From the cell containing the given text, extract its center point as (x, y) coordinate. 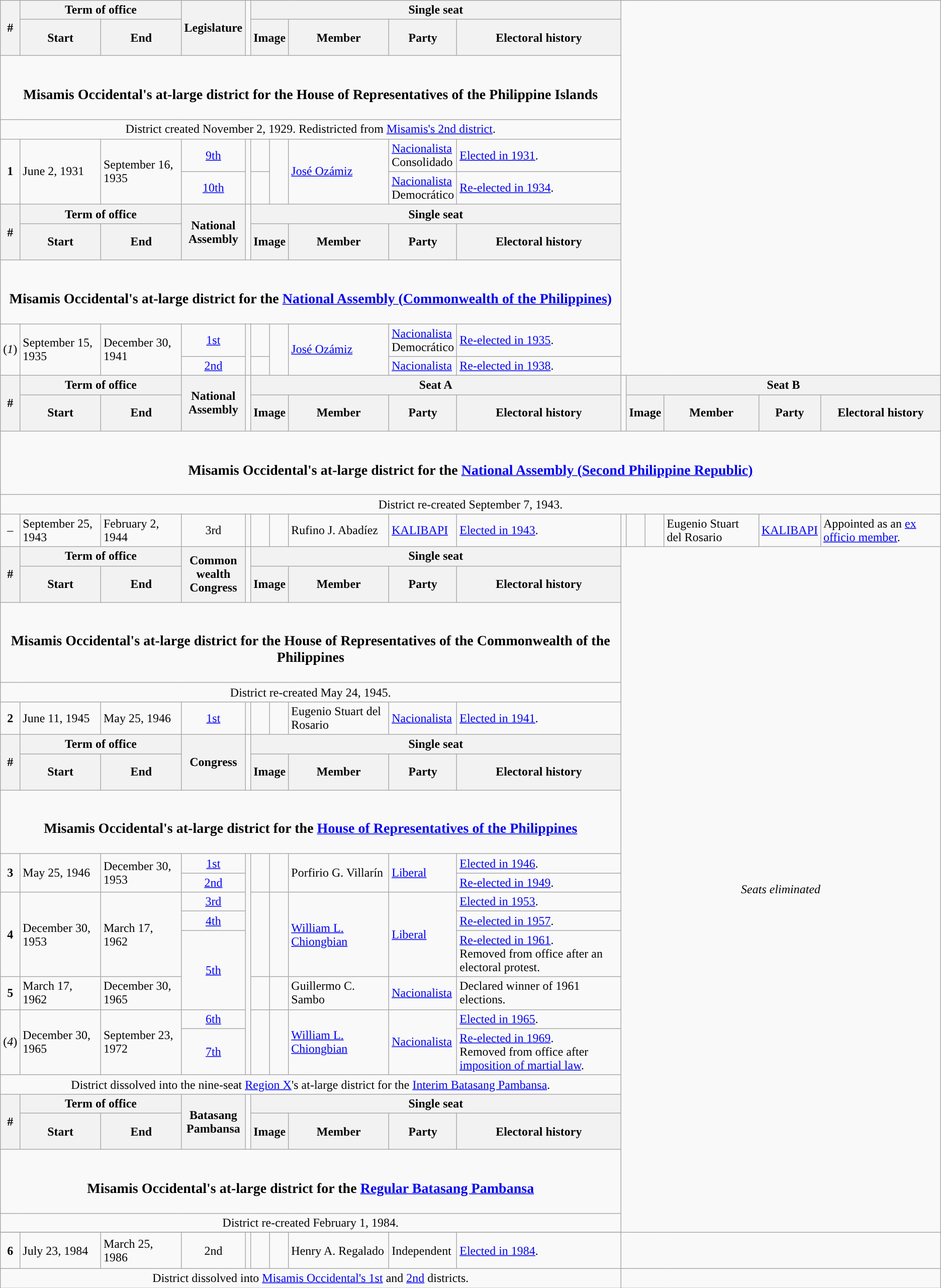
September 15, 1935 (60, 350)
Misamis Occidental's at-large district for the Regular Batasang Pambansa (311, 1181)
September 16, 1935 (141, 171)
Porfirio G. Villarín (339, 873)
9th (213, 155)
6th (213, 1019)
Re-elected in 1961.Removed from office after an electoral protest. (539, 954)
Guillermo C. Sambo (339, 993)
Misamis Occidental's at-large district for the National Assembly (Commonwealth of the Philippines) (311, 292)
NacionalistaConsolidado (423, 155)
July 23, 1984 (60, 1251)
District dissolved into Misamis Occidental's 1st and 2nd districts. (311, 1278)
Misamis Occidental's at-large district for the House of Representatives of the Philippines (311, 822)
District created November 2, 1929. Redistricted from Misamis's 2nd district. (311, 129)
(1) (10, 350)
Seat A (436, 385)
Independent (423, 1251)
4 (10, 934)
Re-elected in 1957. (539, 921)
Congress (213, 762)
Elected in 1941. (539, 718)
District re-created February 1, 1984. (311, 1223)
District dissolved into the nine-seat Region X's at-large district for the Interim Batasang Pambansa. (311, 1084)
2 (10, 718)
5 (10, 993)
BatasangPambansa (213, 1122)
6 (10, 1251)
Elected in 1953. (539, 902)
June 11, 1945 (60, 718)
Elected in 1931. (539, 155)
Elected in 1946. (539, 864)
– (10, 530)
4th (213, 921)
Seat B (783, 385)
December 30, 1941 (141, 350)
Declared winner of 1961 elections. (539, 993)
Misamis Occidental's at-large district for the National Assembly (Second Philippine Republic) (470, 463)
Legislature (213, 28)
Re-elected in 1969.Removed from office after imposition of martial law. (539, 1052)
February 2, 1944 (141, 530)
Re-elected in 1934. (539, 188)
Rufino J. Abadíez (339, 530)
Elected in 1943. (539, 530)
3 (10, 873)
Re-elected in 1935. (539, 340)
1 (10, 171)
District re-created September 7, 1943. (470, 504)
Seats eliminated (781, 890)
10th (213, 188)
CommonwealthCongress (213, 574)
Re-elected in 1949. (539, 883)
March 25, 1986 (141, 1251)
September 25, 1943 (60, 530)
Elected in 1965. (539, 1019)
Elected in 1984. (539, 1251)
June 2, 1931 (60, 171)
Re-elected in 1938. (539, 366)
Appointed as an ex officio member. (881, 530)
5th (213, 970)
Misamis Occidental's at-large district for the House of Representatives of the Philippine Islands (311, 88)
September 23, 1972 (141, 1042)
District re-created May 24, 1945. (311, 692)
Misamis Occidental's at-large district for the House of Representatives of the Commonwealth of the Philippines (311, 642)
(4) (10, 1042)
7th (213, 1052)
Henry A. Regalado (339, 1251)
